Locate the cell with the specified text and output its [X, Y] center coordinate. 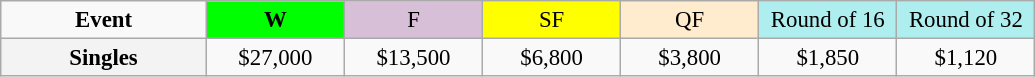
$1,120 [966, 58]
W [275, 20]
F [413, 20]
$1,850 [828, 58]
$3,800 [690, 58]
$6,800 [552, 58]
Event [104, 20]
$27,000 [275, 58]
Round of 32 [966, 20]
SF [552, 20]
Singles [104, 58]
Round of 16 [828, 20]
$13,500 [413, 58]
QF [690, 20]
